Detect which cell encompasses the target text, then output its [X, Y] center coordinate. 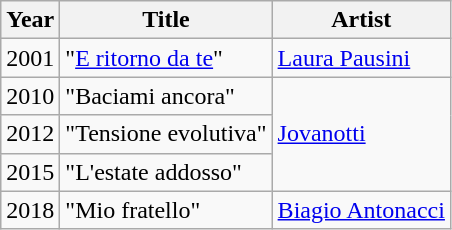
"Mio fratello" [166, 210]
"Baciami ancora" [166, 96]
Laura Pausini [361, 58]
2015 [30, 172]
2018 [30, 210]
Jovanotti [361, 134]
Artist [361, 20]
Year [30, 20]
2012 [30, 134]
"E ritorno da te" [166, 58]
Title [166, 20]
2010 [30, 96]
"Tensione evolutiva" [166, 134]
"L'estate addosso" [166, 172]
Biagio Antonacci [361, 210]
2001 [30, 58]
